Extract the (X, Y) coordinate from the center of the cell holding the provided text.  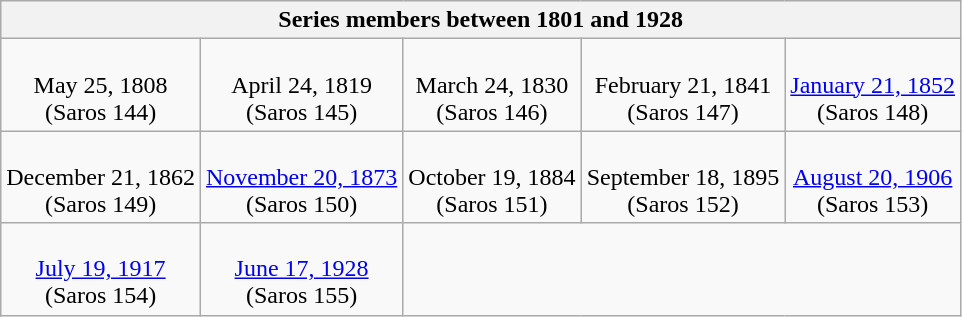
October 19, 1884(Saros 151) (492, 177)
August 20, 1906(Saros 153) (873, 177)
January 21, 1852(Saros 148) (873, 85)
Series members between 1801 and 1928 (481, 20)
June 17, 1928(Saros 155) (301, 269)
May 25, 1808(Saros 144) (101, 85)
September 18, 1895(Saros 152) (683, 177)
December 21, 1862(Saros 149) (101, 177)
February 21, 1841(Saros 147) (683, 85)
March 24, 1830(Saros 146) (492, 85)
April 24, 1819(Saros 145) (301, 85)
November 20, 1873(Saros 150) (301, 177)
July 19, 1917(Saros 154) (101, 269)
